Pinpoint the cell where the given text exists, returning its (x, y) midpoint coordinate. 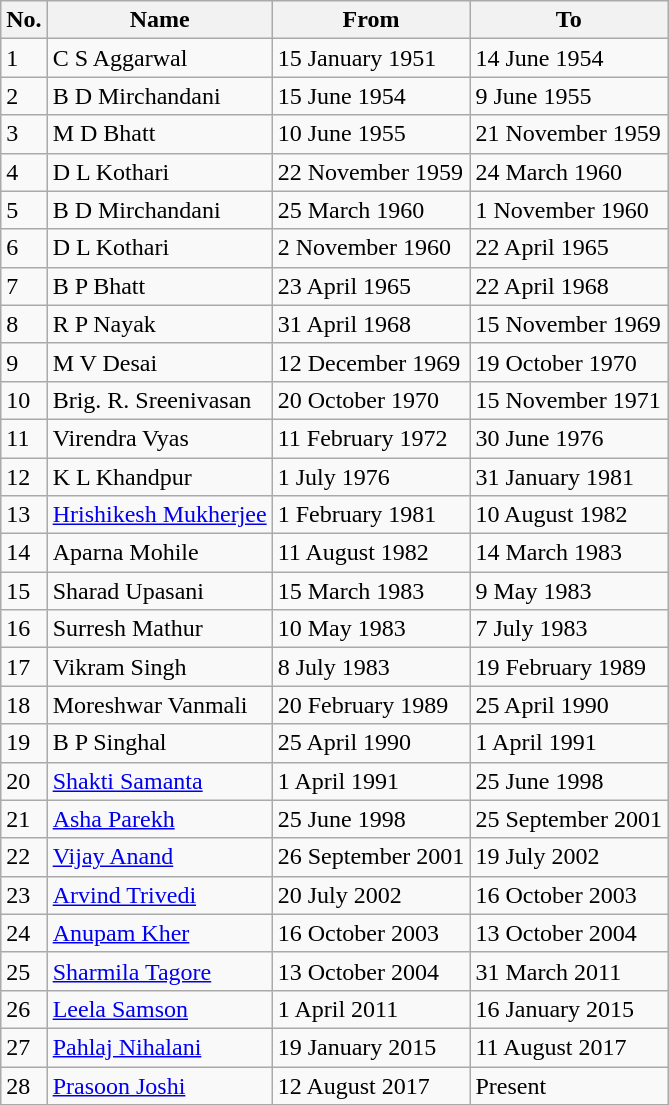
16 (24, 629)
No. (24, 20)
8 July 1983 (371, 667)
B P Singhal (160, 743)
5 (24, 210)
10 May 1983 (371, 629)
19 February 1989 (569, 667)
14 March 1983 (569, 553)
Prasoon Joshi (160, 1085)
6 (24, 248)
Aparna Mohile (160, 553)
11 August 1982 (371, 553)
Surresh Mathur (160, 629)
23 (24, 895)
Anupam Kher (160, 933)
B P Bhatt (160, 286)
19 January 2015 (371, 1047)
10 August 1982 (569, 515)
31 April 1968 (371, 324)
17 (24, 667)
1 February 1981 (371, 515)
Leela Samson (160, 1009)
Virendra Vyas (160, 438)
24 March 1960 (569, 172)
Asha Parekh (160, 819)
15 March 1983 (371, 591)
22 April 1965 (569, 248)
11 August 2017 (569, 1047)
21 November 1959 (569, 134)
20 (24, 781)
4 (24, 172)
12 August 2017 (371, 1085)
R P Nayak (160, 324)
20 October 1970 (371, 400)
23 April 1965 (371, 286)
26 September 2001 (371, 857)
19 (24, 743)
C S Aggarwal (160, 58)
1 July 1976 (371, 477)
K L Khandpur (160, 477)
25 (24, 971)
12 December 1969 (371, 362)
19 July 2002 (569, 857)
19 October 1970 (569, 362)
Moreshwar Vanmali (160, 705)
1 (24, 58)
22 (24, 857)
31 March 2011 (569, 971)
Pahlaj Nihalani (160, 1047)
From (371, 20)
2 November 1960 (371, 248)
15 November 1969 (569, 324)
25 September 2001 (569, 819)
20 July 2002 (371, 895)
Vijay Anand (160, 857)
22 April 1968 (569, 286)
1 November 1960 (569, 210)
Sharad Upasani (160, 591)
8 (24, 324)
15 June 1954 (371, 96)
15 January 1951 (371, 58)
13 (24, 515)
Arvind Trivedi (160, 895)
15 (24, 591)
10 June 1955 (371, 134)
Brig. R. Sreenivasan (160, 400)
Hrishikesh Mukherjee (160, 515)
Present (569, 1085)
11 February 1972 (371, 438)
27 (24, 1047)
7 (24, 286)
9 May 1983 (569, 591)
26 (24, 1009)
21 (24, 819)
14 June 1954 (569, 58)
Sharmila Tagore (160, 971)
9 (24, 362)
11 (24, 438)
1 April 2011 (371, 1009)
30 June 1976 (569, 438)
31 January 1981 (569, 477)
12 (24, 477)
Name (160, 20)
20 February 1989 (371, 705)
M D Bhatt (160, 134)
22 November 1959 (371, 172)
25 March 1960 (371, 210)
15 November 1971 (569, 400)
To (569, 20)
24 (24, 933)
Vikram Singh (160, 667)
28 (24, 1085)
3 (24, 134)
14 (24, 553)
7 July 1983 (569, 629)
2 (24, 96)
18 (24, 705)
Shakti Samanta (160, 781)
M V Desai (160, 362)
9 June 1955 (569, 96)
10 (24, 400)
16 January 2015 (569, 1009)
